Determine the [X, Y] coordinate at the center of the cell enclosing the given text.  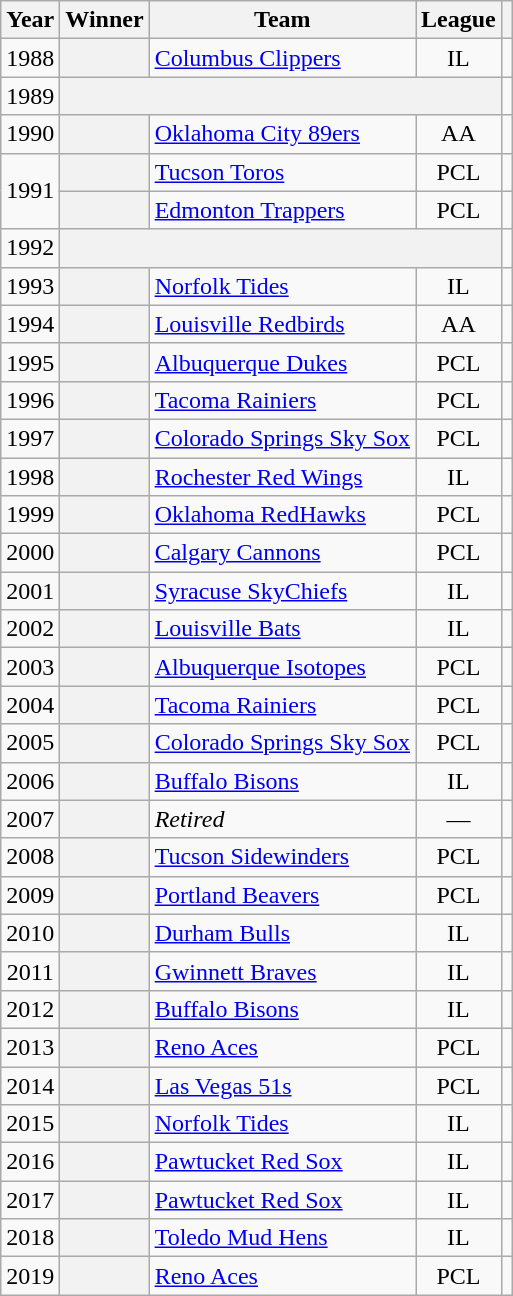
Winner [104, 20]
2005 [30, 743]
Oklahoma RedHawks [282, 515]
Team [282, 20]
2003 [30, 667]
Portland Beavers [282, 895]
2001 [30, 591]
Tucson Toros [282, 172]
1997 [30, 438]
2006 [30, 781]
1994 [30, 324]
Calgary Cannons [282, 553]
2014 [30, 1085]
1995 [30, 362]
Gwinnett Braves [282, 971]
2010 [30, 933]
Rochester Red Wings [282, 477]
2013 [30, 1047]
Louisville Bats [282, 629]
League [459, 20]
Louisville Redbirds [282, 324]
Albuquerque Isotopes [282, 667]
Albuquerque Dukes [282, 362]
1993 [30, 286]
2004 [30, 705]
Toledo Mud Hens [282, 1238]
Oklahoma City 89ers [282, 134]
1999 [30, 515]
2015 [30, 1124]
— [459, 819]
1992 [30, 248]
Retired [282, 819]
1990 [30, 134]
2007 [30, 819]
Columbus Clippers [282, 58]
2016 [30, 1162]
Syracuse SkyChiefs [282, 591]
2009 [30, 895]
1996 [30, 400]
1989 [30, 96]
2017 [30, 1200]
1998 [30, 477]
2012 [30, 1009]
Edmonton Trappers [282, 210]
2008 [30, 857]
1991 [30, 191]
Tucson Sidewinders [282, 857]
2002 [30, 629]
2018 [30, 1238]
2011 [30, 971]
Durham Bulls [282, 933]
Year [30, 20]
2000 [30, 553]
2019 [30, 1276]
1988 [30, 58]
Las Vegas 51s [282, 1085]
